Provide the (x, y) coordinate of the cell's center where the given text is located.  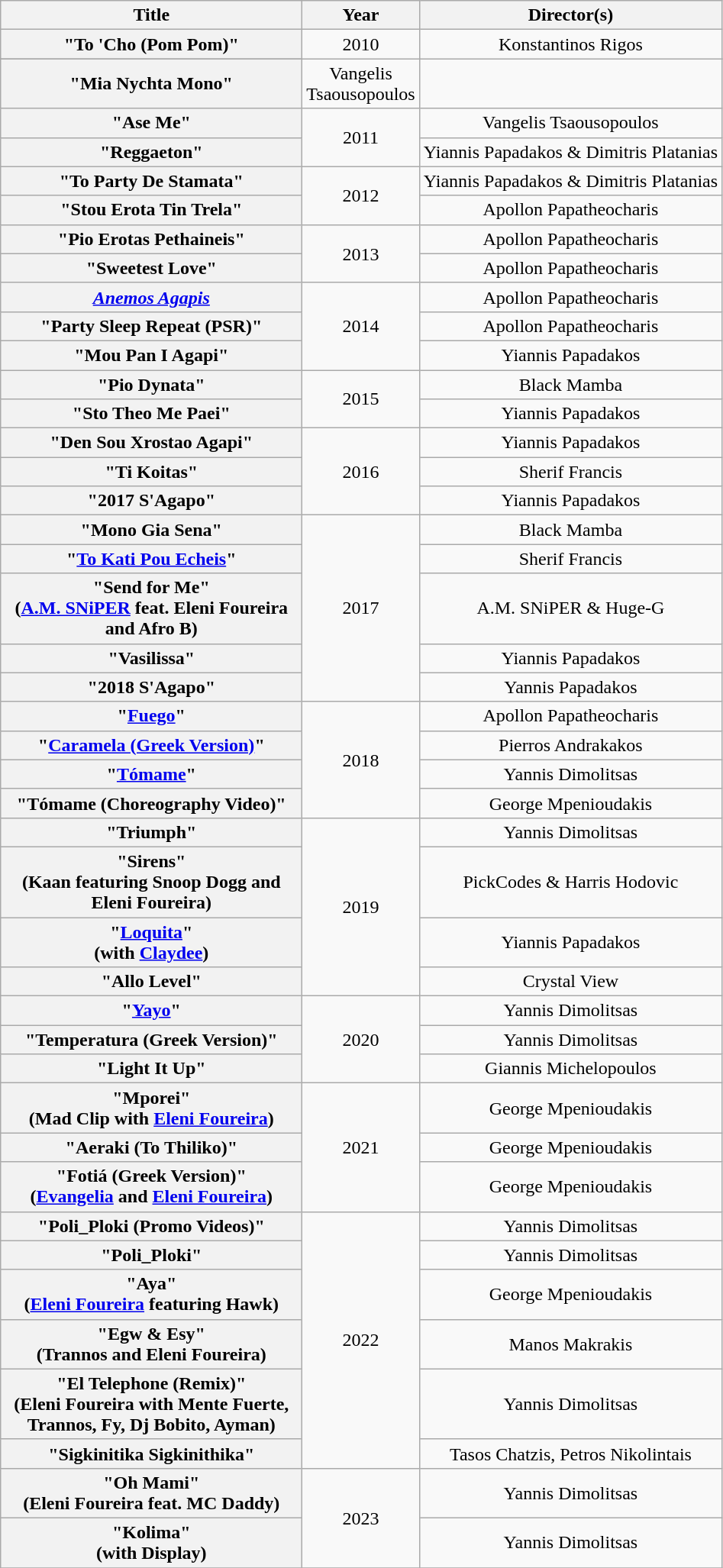
"2018 S'Agapo" (151, 687)
"Aya"(Eleni Foureira featuring Hawk) (151, 1295)
2018 (360, 760)
"2017 S'Agapo" (151, 501)
"Tómame" (151, 774)
2012 (360, 195)
"Poli_Ploki (Promo Videos)" (151, 1226)
"Sigkinitika Sigkinithika" (151, 1453)
Tasos Chatzis, Petros Nikolintais (570, 1453)
Pierros Andrakakos (570, 745)
"Den Sou Xrostao Agapi" (151, 443)
Director(s) (570, 15)
"Allo Level" (151, 982)
"Yayo" (151, 1011)
Anemos Agapis (151, 297)
"Oh Mami"(Eleni Foureira feat. MC Daddy) (151, 1493)
"Vasilissa" (151, 658)
"Pio Erotas Pethaineis" (151, 239)
2022 (360, 1340)
"Mono Gia Sena" (151, 530)
"Sto Theo Me Paei" (151, 414)
"Mou Pan I Agapi" (151, 355)
Year (360, 15)
"Mia Nychta Mono" (151, 84)
"To 'Cho (Pom Pom)" (151, 44)
Konstantinos Rigos (570, 44)
2019 (360, 907)
"Send for Me"(A.M. SNiPER feat. Eleni Foureira and Afro B) (151, 608)
PickCodes & Harris Hodovic (570, 882)
"El Telephone (Remix)"(Eleni Foureira with Mente Fuerte, Trannos, Fy, Dj Bobito, Ayman) (151, 1404)
Manos Makrakis (570, 1344)
"Triumph" (151, 832)
"Sirens" (Kaan featuring Snoop Dogg and Eleni Foureira) (151, 882)
"Poli_Ploki" (151, 1255)
"Reggaeton" (151, 152)
2015 (360, 398)
2010 (360, 44)
"Aeraki (To Thiliko)" (151, 1147)
Giannis Michelopoulos (570, 1069)
"Tómame (Choreography Video)" (151, 803)
"Fuego" (151, 716)
Yannis Papadakos (570, 687)
2014 (360, 326)
"Egw & Esy"(Trannos and Eleni Foureira) (151, 1344)
"Ase Me" (151, 123)
"Sweetest Love" (151, 268)
"Light It Up" (151, 1069)
A.M. SNiPER & Huge-G (570, 608)
"To Party De Stamata" (151, 181)
Crystal View (570, 982)
2011 (360, 137)
2020 (360, 1040)
"Loquita"(with Claydee) (151, 942)
"Pio Dynata" (151, 384)
"To Kati Pou Echeis" (151, 559)
"Fotiá (Greek Version)"(Evangelia and Eleni Foureira) (151, 1186)
"Ti Koitas" (151, 472)
"Kolima"(with Display) (151, 1542)
2021 (360, 1147)
"Caramela (Greek Version)" (151, 745)
2017 (360, 608)
"Party Sleep Repeat (PSR)" (151, 326)
2016 (360, 472)
2023 (360, 1518)
"Stou Erota Tin Trela" (151, 210)
2013 (360, 253)
"Mporei"(Mad Clip with Eleni Foureira) (151, 1108)
Title (151, 15)
"Temperatura (Greek Version)" (151, 1040)
